For the text-containing cell, return its midpoint in [X, Y] coordinate format. 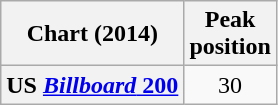
Chart (2014) [92, 34]
US Billboard 200 [92, 85]
30 [230, 85]
Peakposition [230, 34]
